Extract the [X, Y] coordinate from the center of the cell holding the provided text.  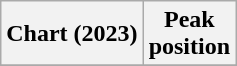
Peakposition [189, 34]
Chart (2023) [72, 34]
